Pinpoint the cell where the given text exists, returning its (X, Y) midpoint coordinate. 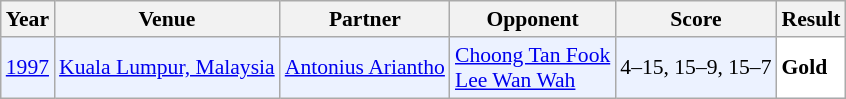
Kuala Lumpur, Malaysia (167, 68)
Gold (812, 68)
Result (812, 19)
Antonius Ariantho (365, 68)
1997 (28, 68)
Opponent (532, 19)
Venue (167, 19)
4–15, 15–9, 15–7 (696, 68)
Choong Tan Fook Lee Wan Wah (532, 68)
Year (28, 19)
Score (696, 19)
Partner (365, 19)
